Pinpoint the cell where the given text exists, returning its (x, y) midpoint coordinate. 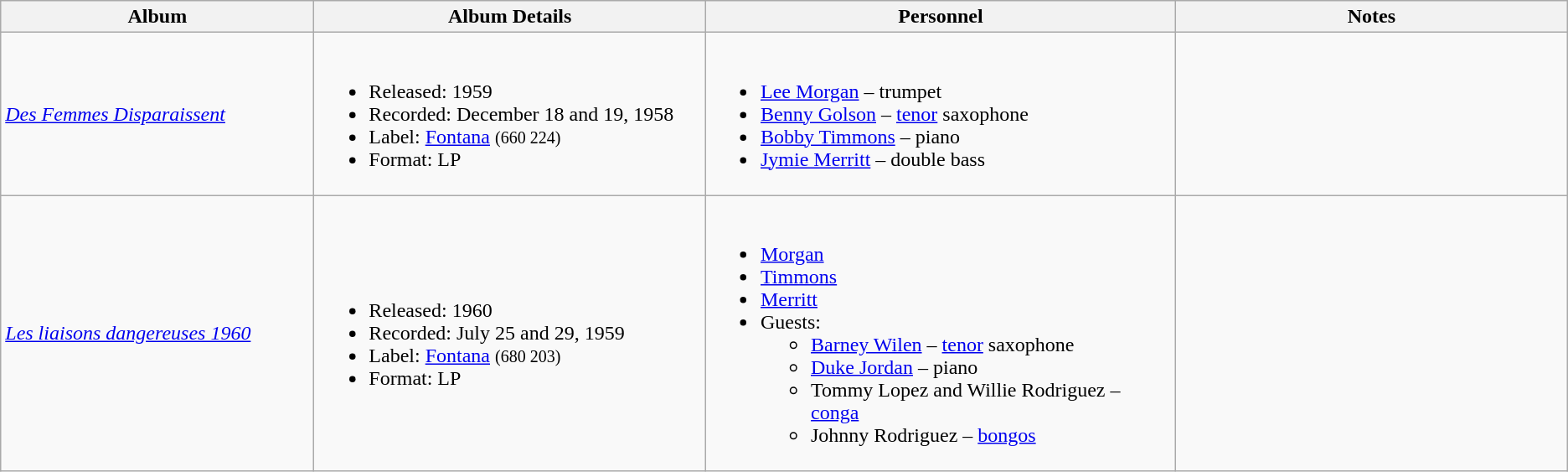
Personnel (940, 17)
Album (157, 17)
Les liaisons dangereuses 1960 (157, 334)
Lee Morgan – trumpetBenny Golson – tenor saxophoneBobby Timmons – pianoJymie Merritt – double bass (940, 114)
Notes (1372, 17)
Released: 1960Recorded: July 25 and 29, 1959Label: Fontana (680 203)Format: LP (510, 334)
Released: 1959Recorded: December 18 and 19, 1958Label: Fontana (660 224)Format: LP (510, 114)
Des Femmes Disparaissent (157, 114)
Album Details (510, 17)
MorganTimmonsMerrittGuests:Barney Wilen – tenor saxophoneDuke Jordan – pianoTommy Lopez and Willie Rodriguez – congaJohnny Rodriguez – bongos (940, 334)
